Capture the cell that displays the provided text and extract its (x, y) central coordinate. 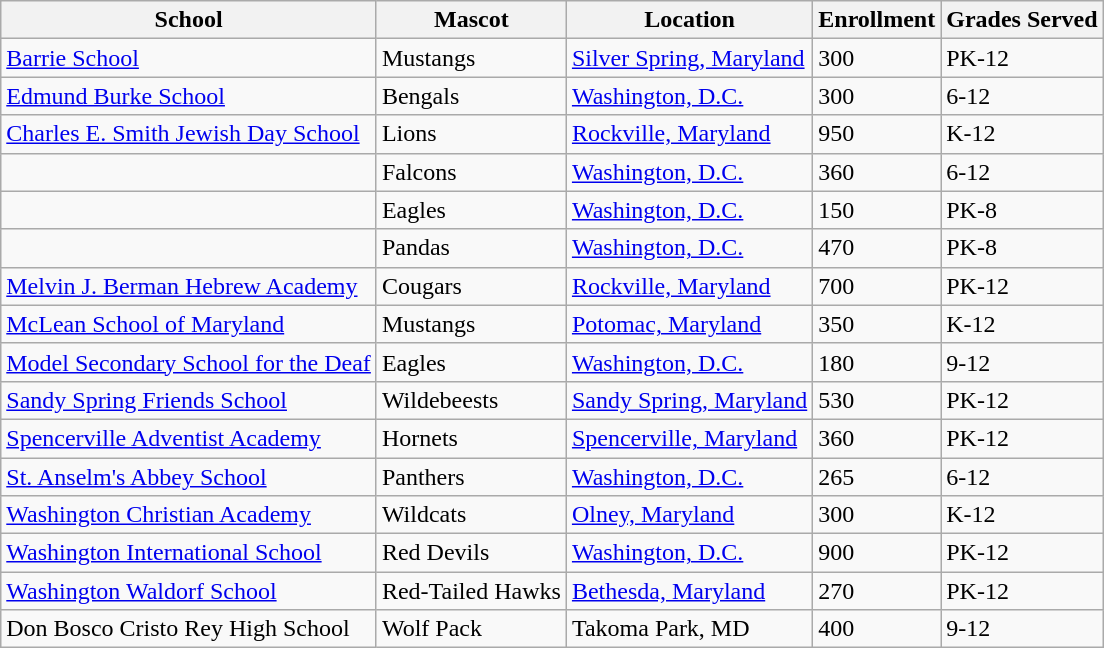
Charles E. Smith Jewish Day School (189, 134)
Model Secondary School for the Deaf (189, 362)
Red Devils (471, 553)
Melvin J. Berman Hebrew Academy (189, 286)
School (189, 20)
Edmund Burke School (189, 96)
Takoma Park, MD (689, 629)
900 (877, 553)
Washington Christian Academy (189, 515)
Enrollment (877, 20)
Falcons (471, 172)
Mascot (471, 20)
Wolf Pack (471, 629)
Grades Served (1022, 20)
Bethesda, Maryland (689, 591)
Hornets (471, 438)
265 (877, 477)
Location (689, 20)
Potomac, Maryland (689, 324)
Don Bosco Cristo Rey High School (189, 629)
Olney, Maryland (689, 515)
950 (877, 134)
McLean School of Maryland (189, 324)
Spencerville, Maryland (689, 438)
Sandy Spring, Maryland (689, 400)
350 (877, 324)
270 (877, 591)
700 (877, 286)
St. Anselm's Abbey School (189, 477)
Panthers (471, 477)
150 (877, 210)
Bengals (471, 96)
Wildebeests (471, 400)
Washington International School (189, 553)
400 (877, 629)
470 (877, 248)
180 (877, 362)
Silver Spring, Maryland (689, 58)
Wildcats (471, 515)
Barrie School (189, 58)
Washington Waldorf School (189, 591)
Pandas (471, 248)
530 (877, 400)
Lions (471, 134)
Cougars (471, 286)
Sandy Spring Friends School (189, 400)
Red-Tailed Hawks (471, 591)
Spencerville Adventist Academy (189, 438)
